Output the [X, Y] coordinate of the center of the cell containing the given text.  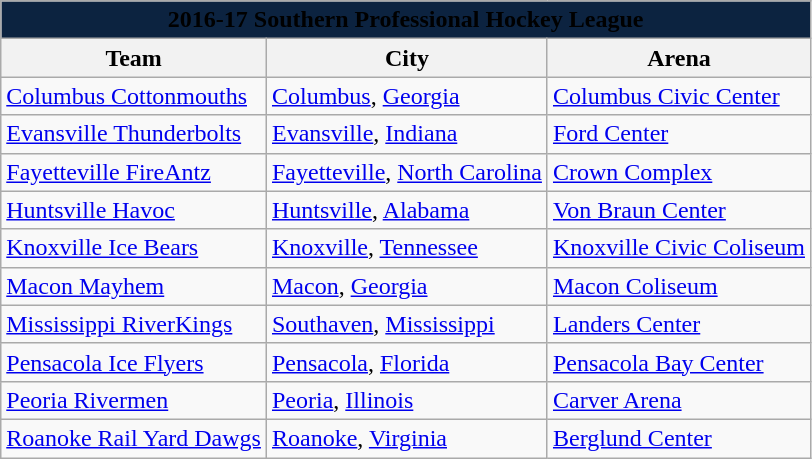
Evansville Thunderbolts [134, 134]
Pensacola, Florida [406, 362]
Roanoke, Virginia [406, 438]
Fayetteville, North Carolina [406, 172]
Roanoke Rail Yard Dawgs [134, 438]
Knoxville, Tennessee [406, 248]
Pensacola Ice Flyers [134, 362]
Macon, Georgia [406, 286]
Knoxville Ice Bears [134, 248]
Peoria Rivermen [134, 400]
City [406, 58]
Carver Arena [678, 400]
Pensacola Bay Center [678, 362]
Columbus Cottonmouths [134, 96]
Huntsville Havoc [134, 210]
Arena [678, 58]
Fayetteville FireAntz [134, 172]
Crown Complex [678, 172]
Southaven, Mississippi [406, 324]
Evansville, Indiana [406, 134]
Macon Mayhem [134, 286]
Peoria, Illinois [406, 400]
Team [134, 58]
Ford Center [678, 134]
2016-17 Southern Professional Hockey League [406, 20]
Huntsville, Alabama [406, 210]
Landers Center [678, 324]
Mississippi RiverKings [134, 324]
Berglund Center [678, 438]
Knoxville Civic Coliseum [678, 248]
Von Braun Center [678, 210]
Columbus, Georgia [406, 96]
Macon Coliseum [678, 286]
Columbus Civic Center [678, 96]
